Pinpoint the cell where the given text exists, returning its (X, Y) midpoint coordinate. 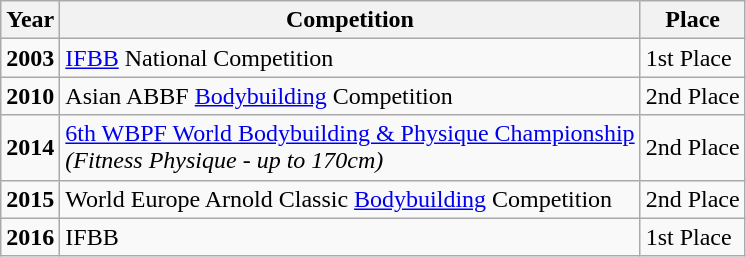
IFBB (350, 237)
6th WBPF World Bodybuilding & Physique Championship(Fitness Physique - up to 170cm) (350, 148)
Year (30, 20)
IFBB National Competition (350, 58)
World Europe Arnold Classic Bodybuilding Competition (350, 199)
Asian ABBF Bodybuilding Competition (350, 96)
2003 (30, 58)
2010 (30, 96)
Place (692, 20)
2014 (30, 148)
2016 (30, 237)
2015 (30, 199)
Competition (350, 20)
